Scan for the cell matching the given text and deliver its [X, Y] coordinate at center. 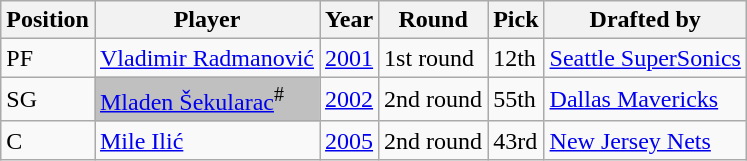
55th [516, 100]
Seattle SuperSonics [645, 58]
Year [350, 20]
Pick [516, 20]
2002 [350, 100]
Dallas Mavericks [645, 100]
Round [434, 20]
Mile Ilić [206, 140]
2005 [350, 140]
Mladen Šekularac# [206, 100]
2001 [350, 58]
Vladimir Radmanović [206, 58]
1st round [434, 58]
Drafted by [645, 20]
12th [516, 58]
PF [48, 58]
Position [48, 20]
43rd [516, 140]
Player [206, 20]
SG [48, 100]
C [48, 140]
New Jersey Nets [645, 140]
